Determine the (x, y) coordinate at the center of the cell enclosing the given text.  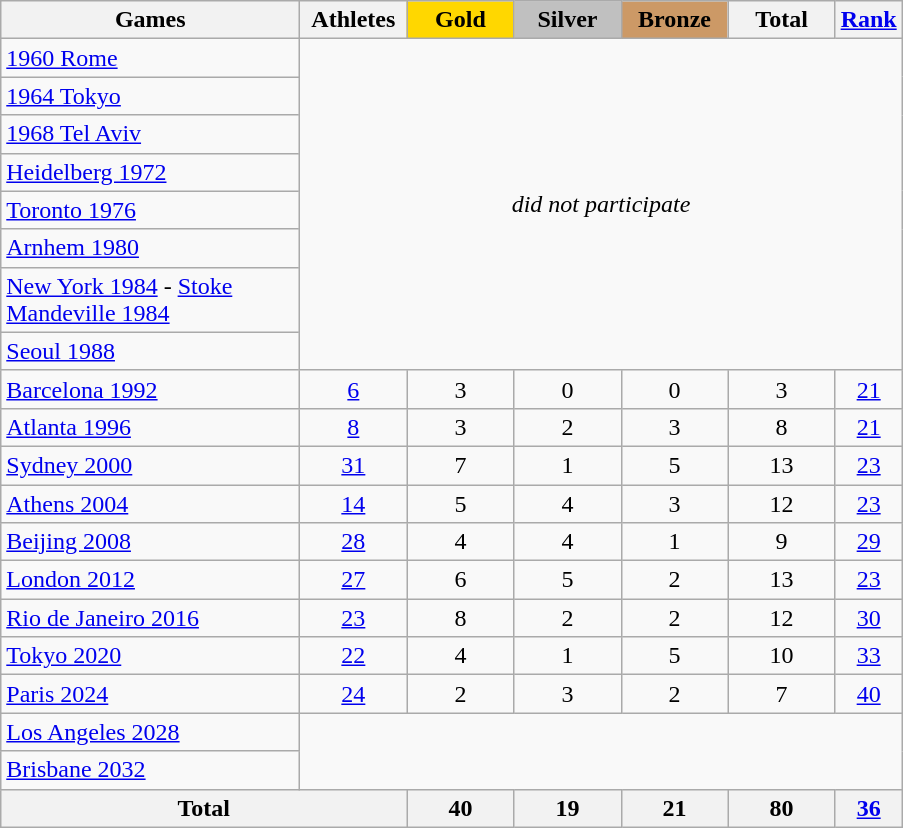
1964 Tokyo (150, 96)
Barcelona 1992 (150, 389)
Gold (460, 20)
30 (868, 618)
31 (354, 465)
80 (782, 808)
Sydney 2000 (150, 465)
22 (354, 656)
36 (868, 808)
Toronto 1976 (150, 210)
London 2012 (150, 580)
1960 Rome (150, 58)
Seoul 1988 (150, 351)
Rio de Janeiro 2016 (150, 618)
19 (568, 808)
Athletes (354, 20)
Atlanta 1996 (150, 427)
Rank (868, 20)
Beijing 2008 (150, 542)
9 (782, 542)
New York 1984 - Stoke Mandeville 1984 (150, 300)
Arnhem 1980 (150, 248)
Brisbane 2032 (150, 770)
Games (150, 20)
14 (354, 503)
33 (868, 656)
24 (354, 694)
Silver (568, 20)
28 (354, 542)
27 (354, 580)
Paris 2024 (150, 694)
Athens 2004 (150, 503)
Bronze (674, 20)
Heidelberg 1972 (150, 172)
1968 Tel Aviv (150, 134)
29 (868, 542)
10 (782, 656)
did not participate (601, 205)
Tokyo 2020 (150, 656)
Los Angeles 2028 (150, 732)
